Capture the cell that displays the provided text and extract its [x, y] central coordinate. 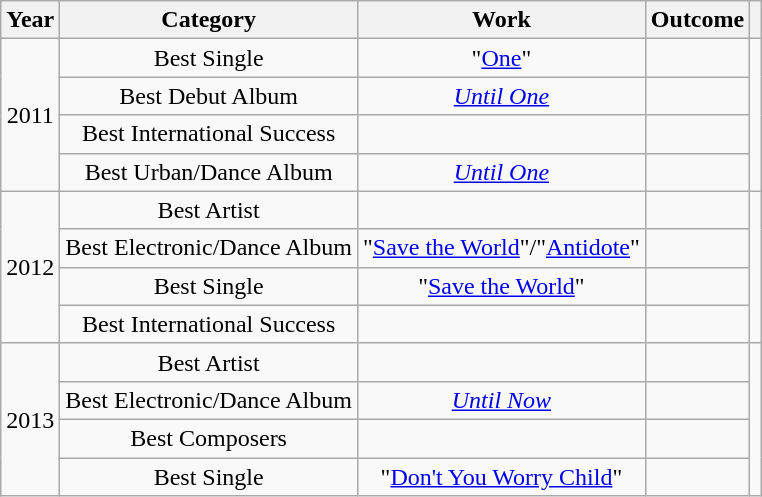
Best Urban/Dance Album [209, 172]
Category [209, 20]
2013 [30, 419]
2011 [30, 115]
"Don't You Worry Child" [501, 477]
Best Debut Album [209, 96]
Until Now [501, 400]
Best Composers [209, 438]
2012 [30, 267]
Outcome [697, 20]
Year [30, 20]
"Save the World"/"Antidote" [501, 248]
"Save the World" [501, 286]
Work [501, 20]
"One" [501, 58]
